Extract the [X, Y] coordinate from the center of the cell holding the provided text.  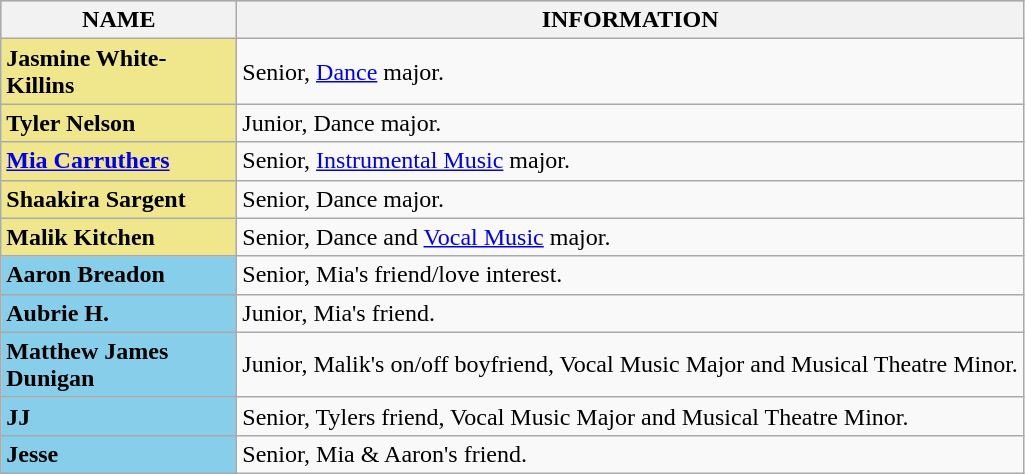
Senior, Mia's friend/love interest. [630, 275]
Senior, Instrumental Music major. [630, 161]
Tyler Nelson [119, 123]
Matthew James Dunigan [119, 364]
Jasmine White-Killins [119, 72]
Junior, Malik's on/off boyfriend, Vocal Music Major and Musical Theatre Minor. [630, 364]
NAME [119, 20]
Junior, Mia's friend. [630, 313]
Junior, Dance major. [630, 123]
Malik Kitchen [119, 237]
Jesse [119, 454]
Senior, Mia & Aaron's friend. [630, 454]
Senior, Dance and Vocal Music major. [630, 237]
Aubrie H. [119, 313]
Mia Carruthers [119, 161]
Aaron Breadon [119, 275]
Shaakira Sargent [119, 199]
Senior, Tylers friend, Vocal Music Major and Musical Theatre Minor. [630, 416]
INFORMATION [630, 20]
JJ [119, 416]
